Return (X, Y) of the center of cell containing provided text 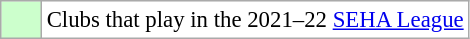
Clubs that play in the 2021–22 SEHA League (255, 20)
